Search for the cell housing the specified text and yield its (X, Y) center coordinate. 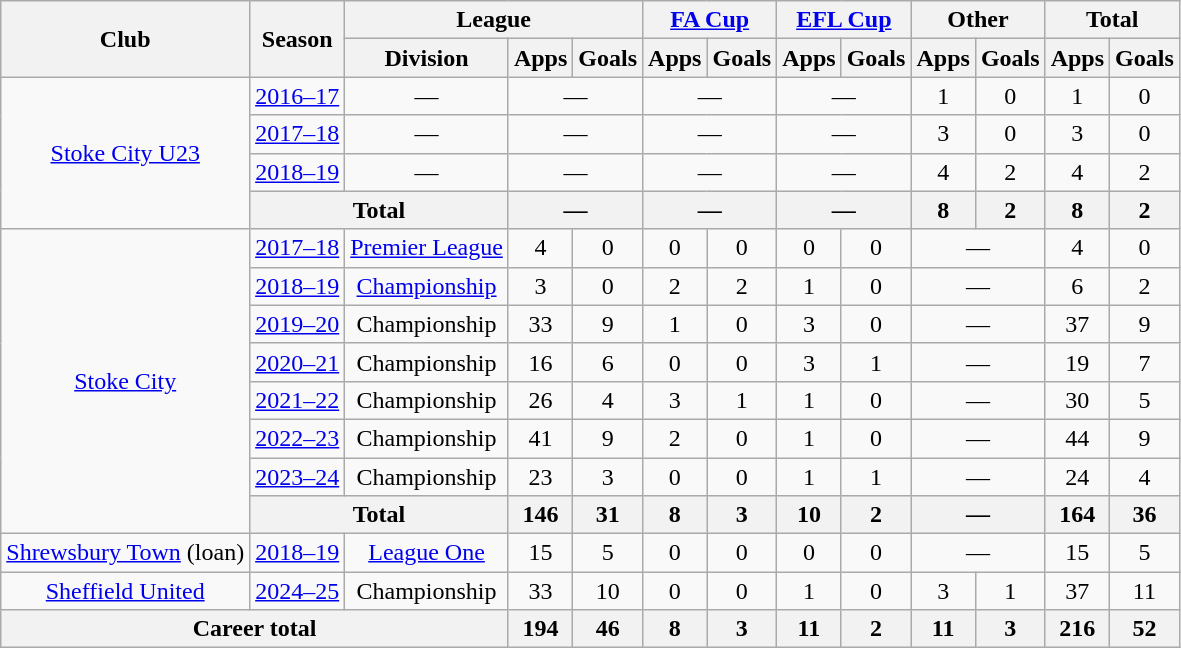
2019–20 (298, 324)
164 (1077, 515)
League One (427, 553)
Other (978, 20)
194 (540, 629)
EFL Cup (844, 20)
23 (540, 477)
2024–25 (298, 591)
46 (608, 629)
Club (126, 39)
Division (427, 58)
League (494, 20)
Season (298, 39)
2020–21 (298, 362)
216 (1077, 629)
52 (1145, 629)
2022–23 (298, 438)
Shrewsbury Town (loan) (126, 553)
2023–24 (298, 477)
19 (1077, 362)
Career total (255, 629)
Premier League (427, 248)
7 (1145, 362)
Sheffield United (126, 591)
16 (540, 362)
44 (1077, 438)
146 (540, 515)
31 (608, 515)
2016–17 (298, 96)
Stoke City U23 (126, 153)
FA Cup (710, 20)
36 (1145, 515)
Stoke City (126, 381)
24 (1077, 477)
26 (540, 400)
30 (1077, 400)
41 (540, 438)
2021–22 (298, 400)
